Provide the [X, Y] coordinate of the cell's center where the given text is located.  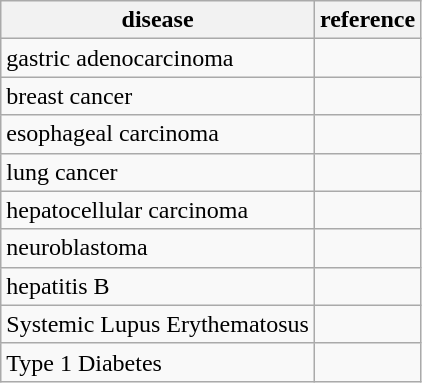
reference [367, 20]
lung cancer [158, 172]
hepatocellular carcinoma [158, 210]
Systemic Lupus Erythematosus [158, 324]
neuroblastoma [158, 248]
gastric adenocarcinoma [158, 58]
esophageal carcinoma [158, 134]
breast cancer [158, 96]
Type 1 Diabetes [158, 362]
disease [158, 20]
hepatitis B [158, 286]
